Capture the cell that displays the provided text and extract its (X, Y) central coordinate. 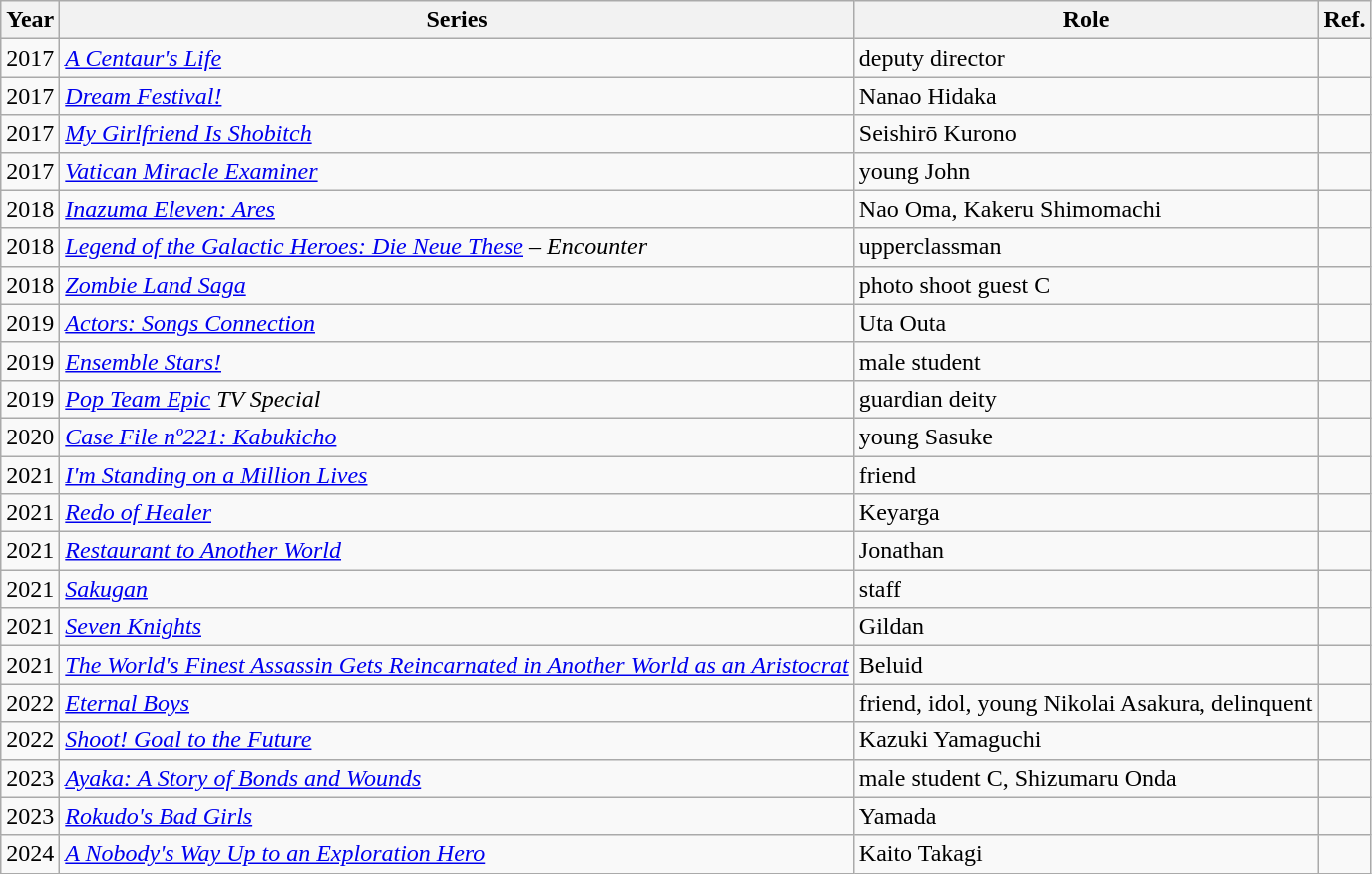
A Nobody's Way Up to an Exploration Hero (457, 854)
A Centaur's Life (457, 58)
Eternal Boys (457, 703)
Dream Festival! (457, 96)
young John (1086, 171)
Restaurant to Another World (457, 551)
2020 (30, 437)
Seven Knights (457, 627)
guardian deity (1086, 399)
Sakugan (457, 589)
Ayaka: A Story of Bonds and Wounds (457, 778)
Actors: Songs Connection (457, 323)
Case File nº221: Kabukicho (457, 437)
friend (1086, 475)
Nanao Hidaka (1086, 96)
Vatican Miracle Examiner (457, 171)
Ref. (1344, 20)
Inazuma Eleven: Ares (457, 209)
deputy director (1086, 58)
Jonathan (1086, 551)
The World's Finest Assassin Gets Reincarnated in Another World as an Aristocrat (457, 665)
Rokudo's Bad Girls (457, 816)
Redo of Healer (457, 513)
Pop Team Epic TV Special (457, 399)
Seishirō Kurono (1086, 134)
friend, idol, young Nikolai Asakura, delinquent (1086, 703)
Gildan (1086, 627)
Nao Oma, Kakeru Shimomachi (1086, 209)
Yamada (1086, 816)
young Sasuke (1086, 437)
upperclassman (1086, 247)
photo shoot guest C (1086, 285)
staff (1086, 589)
Legend of the Galactic Heroes: Die Neue These – Encounter (457, 247)
Keyarga (1086, 513)
Ensemble Stars! (457, 361)
My Girlfriend Is Shobitch (457, 134)
Zombie Land Saga (457, 285)
I'm Standing on a Million Lives (457, 475)
2024 (30, 854)
Shoot! Goal to the Future (457, 740)
Series (457, 20)
male student (1086, 361)
Year (30, 20)
male student C, Shizumaru Onda (1086, 778)
Role (1086, 20)
Kaito Takagi (1086, 854)
Kazuki Yamaguchi (1086, 740)
Uta Outa (1086, 323)
Beluid (1086, 665)
